Output the (x, y) coordinate of the center of the cell containing the given text.  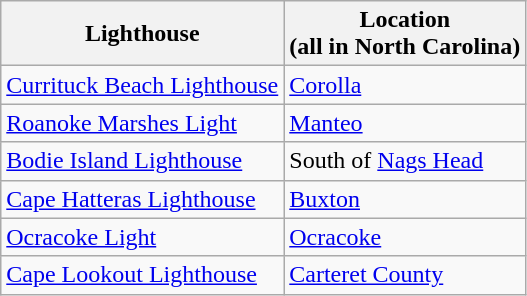
Ocracoke (405, 237)
Currituck Beach Lighthouse (142, 85)
South of Nags Head (405, 161)
Manteo (405, 123)
Roanoke Marshes Light (142, 123)
Corolla (405, 85)
Carteret County (405, 275)
Ocracoke Light (142, 237)
Cape Hatteras Lighthouse (142, 199)
Buxton (405, 199)
Location(all in North Carolina) (405, 34)
Lighthouse (142, 34)
Bodie Island Lighthouse (142, 161)
Cape Lookout Lighthouse (142, 275)
